Output the (X, Y) coordinate of the center of the cell containing the given text.  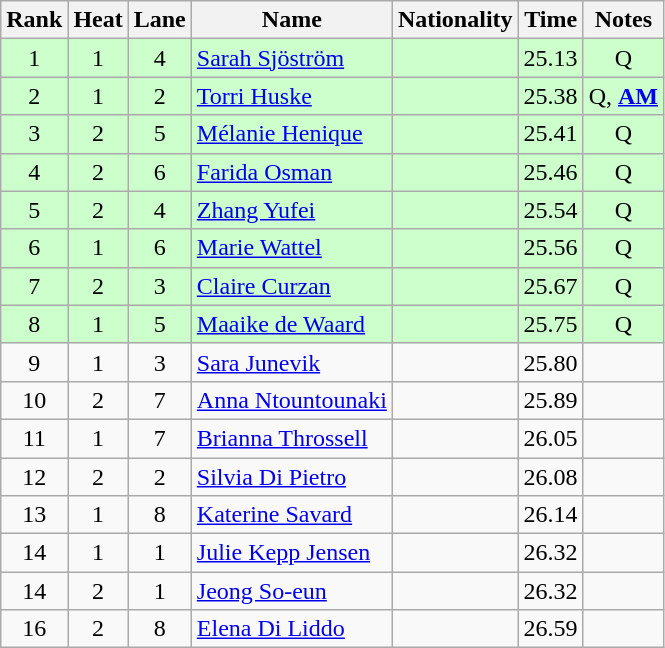
9 (34, 362)
25.89 (550, 400)
Claire Curzan (292, 286)
13 (34, 515)
Heat (98, 20)
25.38 (550, 96)
25.46 (550, 172)
26.08 (550, 477)
11 (34, 438)
Elena Di Liddo (292, 629)
26.05 (550, 438)
Rank (34, 20)
26.59 (550, 629)
25.54 (550, 210)
Time (550, 20)
Anna Ntountounaki (292, 400)
Sarah Sjöström (292, 58)
Mélanie Henique (292, 134)
Marie Wattel (292, 248)
Lane (160, 20)
Name (292, 20)
Maaike de Waard (292, 324)
25.41 (550, 134)
Farida Osman (292, 172)
10 (34, 400)
Nationality (455, 20)
Zhang Yufei (292, 210)
Katerine Savard (292, 515)
12 (34, 477)
Silvia Di Pietro (292, 477)
Notes (623, 20)
Q, AM (623, 96)
25.13 (550, 58)
Torri Huske (292, 96)
25.75 (550, 324)
Brianna Throssell (292, 438)
Julie Kepp Jensen (292, 553)
Sara Junevik (292, 362)
25.56 (550, 248)
25.67 (550, 286)
Jeong So-eun (292, 591)
25.80 (550, 362)
16 (34, 629)
26.14 (550, 515)
